Output the (X, Y) coordinate of the center of the cell containing the given text.  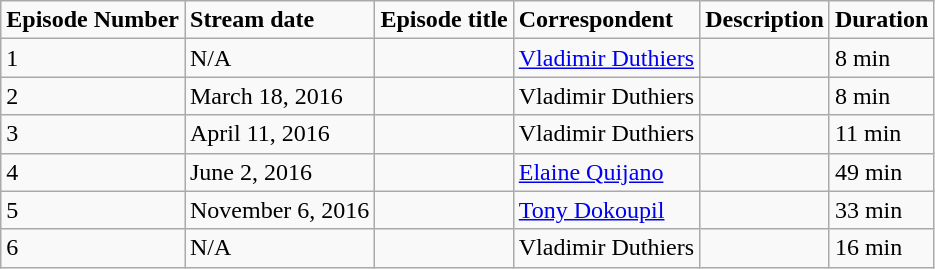
3 (93, 134)
April 11, 2016 (279, 134)
Description (765, 20)
Elaine Quijano (606, 172)
6 (93, 248)
33 min (881, 210)
March 18, 2016 (279, 96)
Stream date (279, 20)
5 (93, 210)
4 (93, 172)
Episode title (444, 20)
June 2, 2016 (279, 172)
11 min (881, 134)
1 (93, 58)
November 6, 2016 (279, 210)
16 min (881, 248)
2 (93, 96)
49 min (881, 172)
Episode Number (93, 20)
Tony Dokoupil (606, 210)
Correspondent (606, 20)
Duration (881, 20)
